Extract the (X, Y) coordinate from the center of the cell holding the provided text.  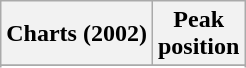
Charts (2002) (77, 34)
Peakposition (198, 34)
